For the text-containing cell, return its midpoint in [x, y] coordinate format. 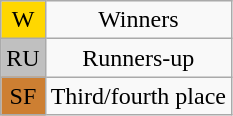
W [23, 20]
RU [23, 58]
Winners [138, 20]
Runners-up [138, 58]
SF [23, 96]
Third/fourth place [138, 96]
